Identify which cell holds the provided text, then report its [X, Y] central coordinate. 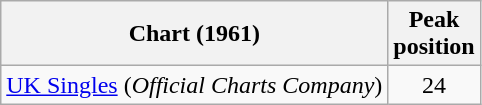
24 [434, 85]
UK Singles (Official Charts Company) [194, 85]
Peakposition [434, 34]
Chart (1961) [194, 34]
